Output the (X, Y) coordinate of the center of the cell containing the given text.  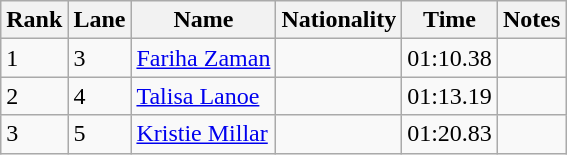
1 (34, 58)
Kristie Millar (204, 134)
Time (450, 20)
2 (34, 96)
Name (204, 20)
5 (100, 134)
Fariha Zaman (204, 58)
Talisa Lanoe (204, 96)
01:20.83 (450, 134)
01:13.19 (450, 96)
Nationality (339, 20)
Notes (531, 20)
Lane (100, 20)
01:10.38 (450, 58)
4 (100, 96)
Rank (34, 20)
